From the cell containing the given text, extract its center point as [X, Y] coordinate. 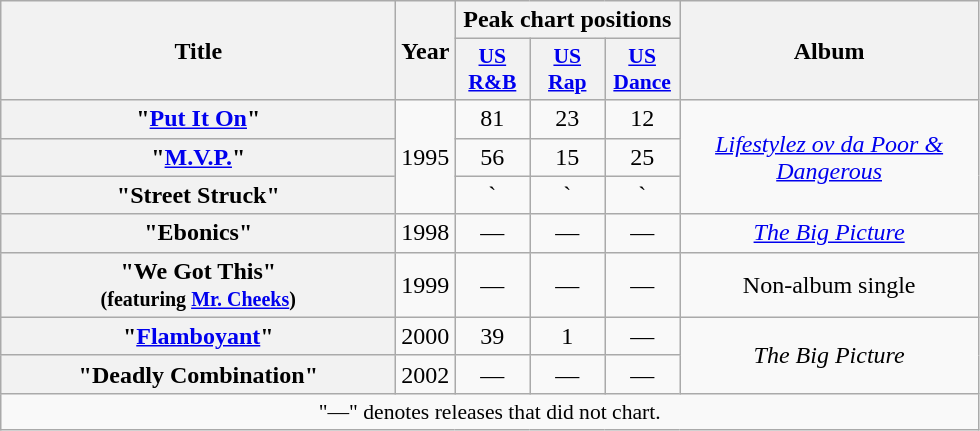
39 [492, 336]
23 [568, 119]
"We Got This"(featuring Mr. Cheeks) [198, 284]
Lifestylez ov da Poor & Dangerous [830, 157]
Year [426, 50]
US Rap [568, 70]
Title [198, 50]
1995 [426, 157]
"Put It On" [198, 119]
2002 [426, 374]
Non-album single [830, 284]
"Ebonics" [198, 233]
"M.V.P." [198, 157]
"—" denotes releases that did not chart. [490, 411]
25 [642, 157]
15 [568, 157]
12 [642, 119]
"Street Struck" [198, 195]
1999 [426, 284]
"Flamboyant" [198, 336]
2000 [426, 336]
US R&B [492, 70]
81 [492, 119]
Album [830, 50]
US Dance [642, 70]
1 [568, 336]
56 [492, 157]
Peak chart positions [568, 20]
"Deadly Combination" [198, 374]
1998 [426, 233]
